Provide the [x, y] coordinate of the cell's center where the given text is located.  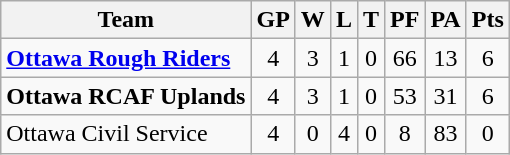
31 [446, 96]
Team [126, 20]
13 [446, 58]
GP [273, 20]
PF [405, 20]
W [312, 20]
Ottawa RCAF Uplands [126, 96]
53 [405, 96]
66 [405, 58]
8 [405, 134]
83 [446, 134]
Ottawa Civil Service [126, 134]
PA [446, 20]
L [344, 20]
Pts [488, 20]
T [370, 20]
Ottawa Rough Riders [126, 58]
